Return the (x, y) coordinate for the center point of the cell that contains the specified text.  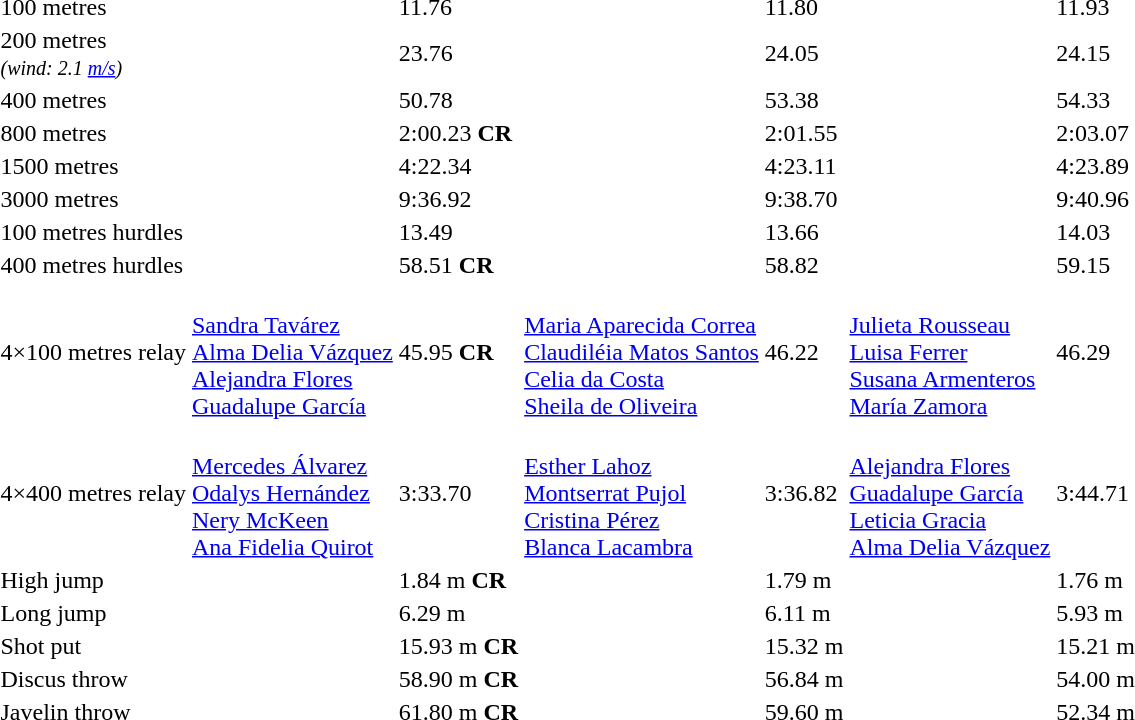
6.29 m (458, 613)
24.05 (804, 54)
1.84 m CR (458, 580)
23.76 (458, 54)
3:36.82 (804, 493)
58.90 m CR (458, 679)
2:00.23 CR (458, 133)
1.79 m (804, 580)
Maria Aparecida CorreaClaudiléia Matos SantosCelia da CostaSheila de Oliveira (642, 352)
9:38.70 (804, 199)
46.22 (804, 352)
15.93 m CR (458, 646)
15.32 m (804, 646)
13.66 (804, 232)
Esther LahozMontserrat PujolCristina PérezBlanca Lacambra (642, 493)
4:23.11 (804, 166)
13.49 (458, 232)
2:01.55 (804, 133)
50.78 (458, 100)
4:22.34 (458, 166)
Alejandra FloresGuadalupe GarcíaLeticia GraciaAlma Delia Vázquez (950, 493)
56.84 m (804, 679)
58.82 (804, 265)
Julieta RousseauLuisa FerrerSusana ArmenterosMaría Zamora (950, 352)
58.51 CR (458, 265)
9:36.92 (458, 199)
Sandra TavárezAlma Delia VázquezAlejandra FloresGuadalupe García (292, 352)
45.95 CR (458, 352)
53.38 (804, 100)
Mercedes ÁlvarezOdalys HernándezNery McKeenAna Fidelia Quirot (292, 493)
3:33.70 (458, 493)
6.11 m (804, 613)
